Determine the (x, y) coordinate at the center of the cell enclosing the given text.  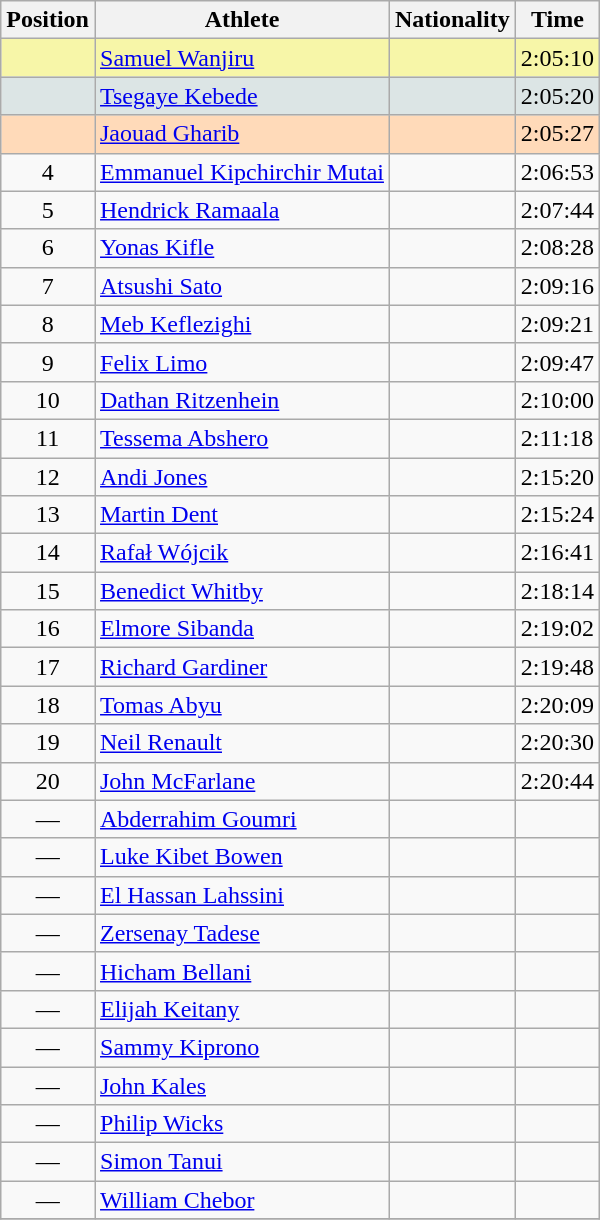
Tessema Abshero (242, 438)
2:11:18 (557, 438)
10 (48, 400)
Emmanuel Kipchirchir Mutai (242, 172)
Rafał Wójcik (242, 553)
13 (48, 515)
19 (48, 743)
2:16:41 (557, 553)
Meb Keflezighi (242, 324)
2:18:14 (557, 591)
18 (48, 705)
Samuel Wanjiru (242, 58)
Position (48, 20)
John Kales (242, 1085)
7 (48, 286)
14 (48, 553)
Sammy Kiprono (242, 1047)
2:08:28 (557, 248)
Dathan Ritzenhein (242, 400)
2:10:00 (557, 400)
2:09:16 (557, 286)
2:20:44 (557, 781)
Richard Gardiner (242, 667)
Abderrahim Goumri (242, 819)
12 (48, 477)
2:09:21 (557, 324)
William Chebor (242, 1200)
2:07:44 (557, 210)
2:05:10 (557, 58)
El Hassan Lahssini (242, 895)
Hendrick Ramaala (242, 210)
Atsushi Sato (242, 286)
Tomas Abyu (242, 705)
5 (48, 210)
2:06:53 (557, 172)
8 (48, 324)
2:19:48 (557, 667)
2:19:02 (557, 629)
Athlete (242, 20)
17 (48, 667)
Nationality (452, 20)
Felix Limo (242, 362)
Time (557, 20)
Elijah Keitany (242, 1009)
2:20:30 (557, 743)
2:15:24 (557, 515)
Hicham Bellani (242, 971)
Martin Dent (242, 515)
4 (48, 172)
Simon Tanui (242, 1162)
Andi Jones (242, 477)
2:05:20 (557, 96)
Neil Renault (242, 743)
2:05:27 (557, 134)
2:20:09 (557, 705)
9 (48, 362)
16 (48, 629)
John McFarlane (242, 781)
11 (48, 438)
Tsegaye Kebede (242, 96)
Benedict Whitby (242, 591)
Luke Kibet Bowen (242, 857)
15 (48, 591)
Yonas Kifle (242, 248)
20 (48, 781)
6 (48, 248)
Philip Wicks (242, 1124)
Jaouad Gharib (242, 134)
2:09:47 (557, 362)
Zersenay Tadese (242, 933)
Elmore Sibanda (242, 629)
2:15:20 (557, 477)
